Scan for the cell matching the given text and deliver its (x, y) coordinate at center. 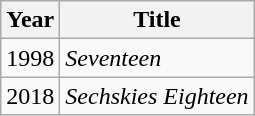
Year (30, 20)
1998 (30, 58)
Sechskies Eighteen (157, 96)
2018 (30, 96)
Title (157, 20)
Seventeen (157, 58)
